For the text-containing cell, return its midpoint in [X, Y] coordinate format. 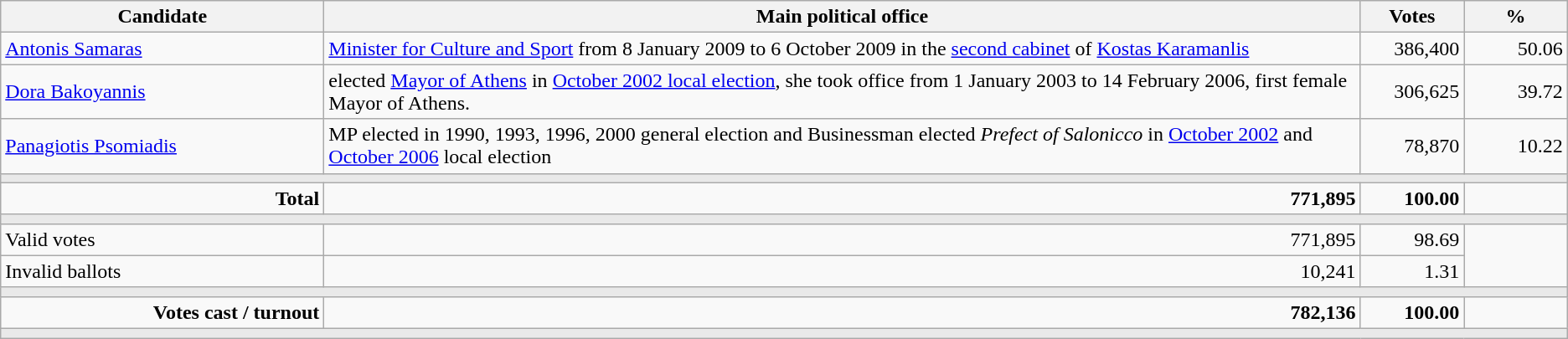
78,870 [1412, 146]
Votes cast / turnout [162, 312]
1.31 [1412, 271]
306,625 [1412, 92]
Antonis Samaras [162, 49]
MP elected in 1990, 1993, 1996, 2000 general election and Businessman elected Prefect of Salonicco in October 2002 and October 2006 local election [843, 146]
386,400 [1412, 49]
elected Mayor of Athens in October 2002 local election, she took office from 1 January 2003 to 14 February 2006, first female Mayor of Athens. [843, 92]
Valid votes [162, 239]
10,241 [843, 271]
Minister for Culture and Sport from 8 January 2009 to 6 October 2009 in the second cabinet of Kostas Karamanlis [843, 49]
Total [162, 198]
Panagiotis Psomiadis [162, 146]
39.72 [1516, 92]
Invalid ballots [162, 271]
782,136 [843, 312]
10.22 [1516, 146]
% [1516, 17]
Main political office [843, 17]
50.06 [1516, 49]
Dora Bakoyannis [162, 92]
Candidate [162, 17]
Votes [1412, 17]
98.69 [1412, 239]
